From the cell containing the given text, extract its center point as (X, Y) coordinate. 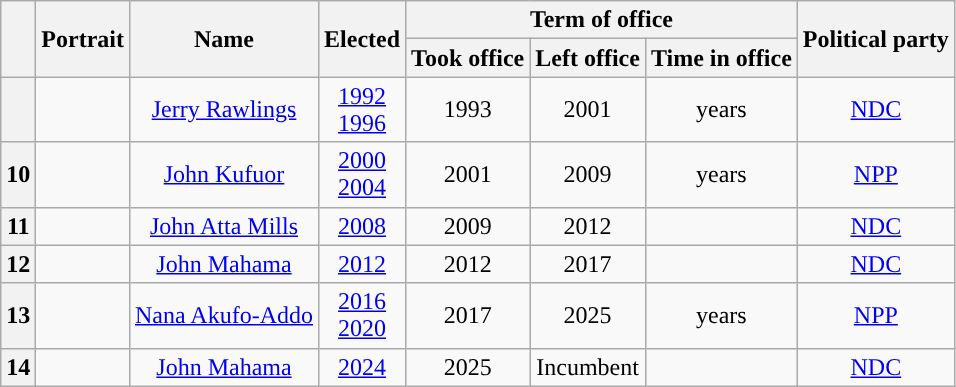
12 (18, 264)
Incumbent (588, 367)
10 (18, 174)
Took office (468, 58)
2024 (362, 367)
Elected (362, 39)
Jerry Rawlings (224, 110)
Left office (588, 58)
20002004 (362, 174)
Portrait (83, 39)
20162020 (362, 316)
1993 (468, 110)
14 (18, 367)
Name (224, 39)
Political party (876, 39)
Time in office (721, 58)
Term of office (602, 20)
Nana Akufo-Addo (224, 316)
11 (18, 226)
John Atta Mills (224, 226)
13 (18, 316)
John Kufuor (224, 174)
2008 (362, 226)
19921996 (362, 110)
